Find where the given text appears and provide that cell's center as (X, Y) coordinate. 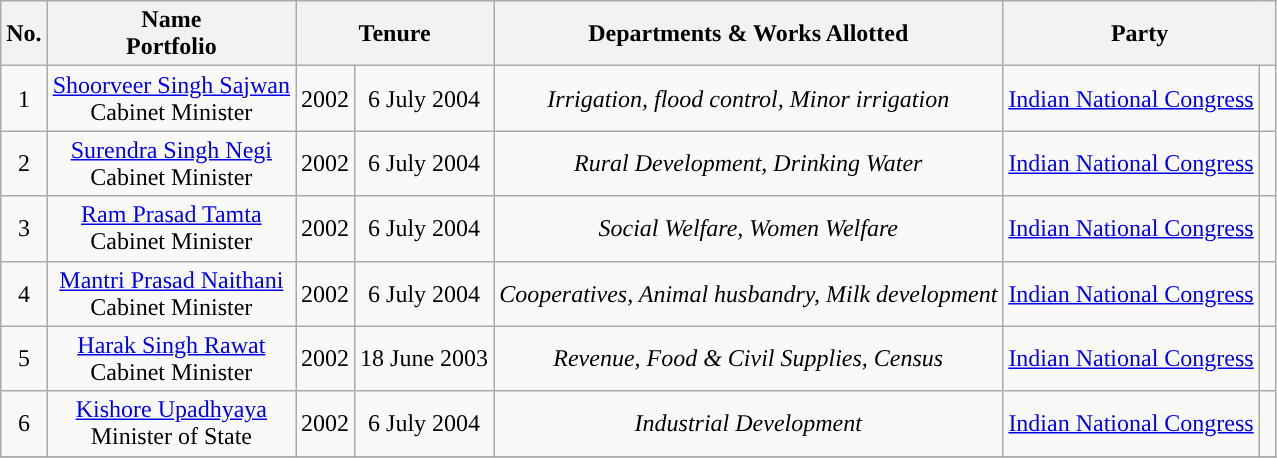
Kishore UpadhyayaMinister of State (171, 424)
Revenue, Food & Civil Supplies, Census (748, 358)
Mantri Prasad NaithaniCabinet Minister (171, 294)
Tenure (395, 34)
3 (24, 228)
2 (24, 164)
18 June 2003 (424, 358)
Cooperatives, Animal husbandry, Milk development (748, 294)
4 (24, 294)
Rural Development, Drinking Water (748, 164)
Party (1140, 34)
Surendra Singh NegiCabinet Minister (171, 164)
Social Welfare, Women Welfare (748, 228)
No. (24, 34)
1 (24, 98)
Ram Prasad TamtaCabinet Minister (171, 228)
Shoorveer Singh SajwanCabinet Minister (171, 98)
NamePortfolio (171, 34)
Harak Singh RawatCabinet Minister (171, 358)
Departments & Works Allotted (748, 34)
Industrial Development (748, 424)
6 (24, 424)
5 (24, 358)
Irrigation, flood control, Minor irrigation (748, 98)
